For the text-containing cell, return its midpoint in [x, y] coordinate format. 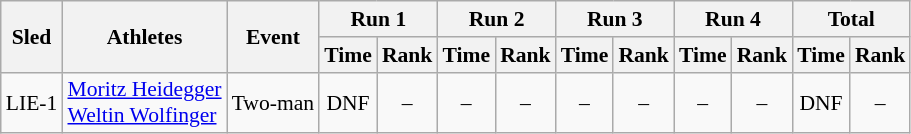
LIE-1 [32, 102]
Run 1 [378, 19]
Run 2 [496, 19]
Run 4 [733, 19]
Sled [32, 36]
Moritz HeideggerWeltin Wolfinger [144, 102]
Total [851, 19]
Athletes [144, 36]
Two-man [274, 102]
Run 3 [615, 19]
Event [274, 36]
